Output the [x, y] coordinate of the center of the cell containing the given text.  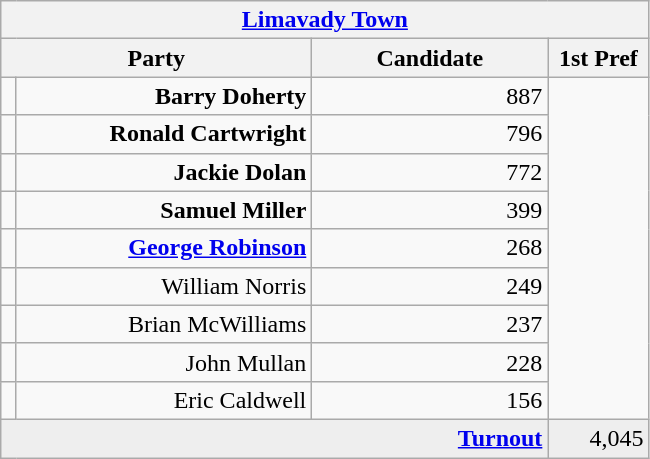
Turnout [274, 438]
237 [430, 324]
Party [156, 58]
George Robinson [164, 248]
399 [430, 210]
William Norris [164, 286]
Eric Caldwell [164, 400]
1st Pref [598, 58]
156 [430, 400]
887 [430, 96]
Ronald Cartwright [164, 134]
228 [430, 362]
796 [430, 134]
Limavady Town [325, 20]
4,045 [598, 438]
John Mullan [164, 362]
Brian McWilliams [164, 324]
772 [430, 172]
249 [430, 286]
Samuel Miller [164, 210]
Candidate [430, 58]
Barry Doherty [164, 96]
268 [430, 248]
Jackie Dolan [164, 172]
